Capture the cell that displays the provided text and extract its (x, y) central coordinate. 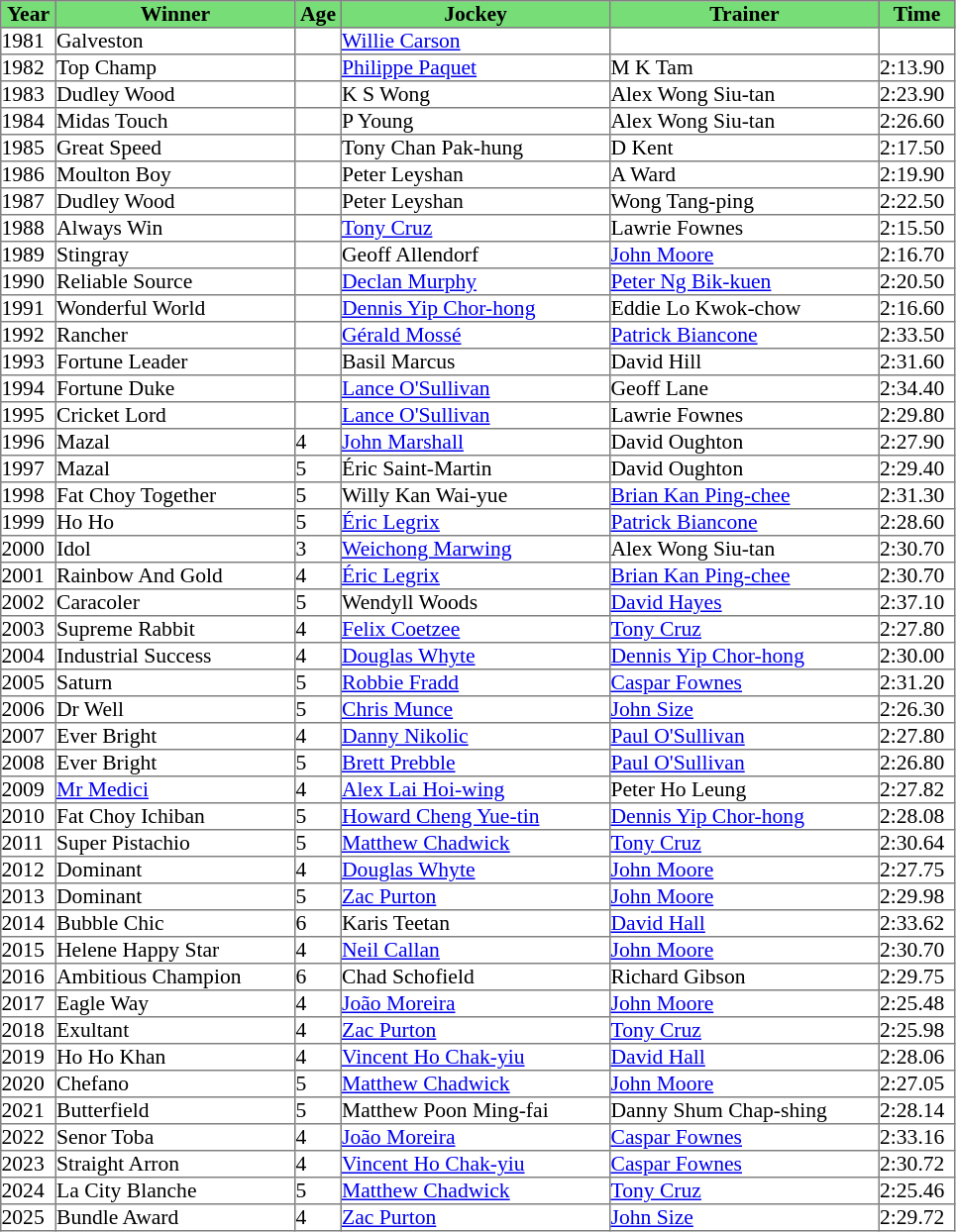
2022 (29, 1137)
Exultant (175, 1030)
Robbie Fradd (476, 683)
1991 (29, 309)
Danny Shum Chap-shing (745, 1111)
Fat Choy Together (175, 495)
John Marshall (476, 442)
1986 (29, 174)
2:31.30 (916, 495)
Midas Touch (175, 121)
M K Tam (745, 67)
Peter Ng Bik-kuen (745, 281)
Chefano (175, 1083)
Winner (175, 14)
2:28.08 (916, 816)
2:22.50 (916, 202)
Matthew Poon Ming-fai (476, 1111)
2023 (29, 1165)
Karis Teetan (476, 923)
2:25.46 (916, 1190)
1985 (29, 149)
David Hill (745, 362)
2:16.70 (916, 256)
1995 (29, 416)
Wong Tang-ping (745, 202)
Helene Happy Star (175, 951)
2004 (29, 656)
1997 (29, 469)
Felix Coetzee (476, 630)
2:34.40 (916, 388)
K S Wong (476, 95)
Always Win (175, 228)
Eddie Lo Kwok-chow (745, 309)
1994 (29, 388)
2008 (29, 763)
2007 (29, 737)
Dr Well (175, 709)
Senor Toba (175, 1137)
2:27.90 (916, 442)
Moulton Boy (175, 174)
2:26.30 (916, 709)
2006 (29, 709)
Rancher (175, 335)
2000 (29, 549)
2:31.60 (916, 362)
2:27.75 (916, 870)
2018 (29, 1030)
2:29.72 (916, 1218)
Caracoler (175, 602)
Danny Nikolic (476, 737)
Great Speed (175, 149)
1990 (29, 281)
Rainbow And Gold (175, 576)
Fat Choy Ichiban (175, 816)
Stingray (175, 256)
Top Champ (175, 67)
2014 (29, 923)
Galveston (175, 42)
Chad Schofield (476, 976)
Geoff Allendorf (476, 256)
2:31.20 (916, 683)
2025 (29, 1218)
2:33.16 (916, 1137)
2016 (29, 976)
Brett Prebble (476, 763)
1981 (29, 42)
Trainer (745, 14)
2:27.82 (916, 790)
Ho Ho Khan (175, 1058)
2009 (29, 790)
2024 (29, 1190)
1993 (29, 362)
1992 (29, 335)
2002 (29, 602)
2021 (29, 1111)
2:17.50 (916, 149)
Bundle Award (175, 1218)
2:37.10 (916, 602)
Philippe Paquet (476, 67)
1996 (29, 442)
Super Pistachio (175, 844)
Éric Saint-Martin (476, 469)
2:30.64 (916, 844)
Richard Gibson (745, 976)
2:30.72 (916, 1165)
Jockey (476, 14)
Alex Lai Hoi-wing (476, 790)
2010 (29, 816)
Fortune Leader (175, 362)
Weichong Marwing (476, 549)
Year (29, 14)
Eagle Way (175, 1004)
2:26.60 (916, 121)
Peter Ho Leung (745, 790)
Ho Ho (175, 523)
A Ward (745, 174)
2:15.50 (916, 228)
Butterfield (175, 1111)
Supreme Rabbit (175, 630)
2:28.06 (916, 1058)
2:28.60 (916, 523)
2015 (29, 951)
2:28.14 (916, 1111)
Age (318, 14)
Willie Carson (476, 42)
2005 (29, 683)
2:20.50 (916, 281)
Bubble Chic (175, 923)
Willy Kan Wai-yue (476, 495)
2011 (29, 844)
Cricket Lord (175, 416)
Reliable Source (175, 281)
2:16.60 (916, 309)
1983 (29, 95)
2:13.90 (916, 67)
2:26.80 (916, 763)
Geoff Lane (745, 388)
2001 (29, 576)
Declan Murphy (476, 281)
2:29.75 (916, 976)
Mr Medici (175, 790)
2:29.98 (916, 897)
Industrial Success (175, 656)
1998 (29, 495)
Basil Marcus (476, 362)
Tony Chan Pak-hung (476, 149)
2003 (29, 630)
1989 (29, 256)
2:27.05 (916, 1083)
Howard Cheng Yue-tin (476, 816)
1984 (29, 121)
2017 (29, 1004)
Straight Arron (175, 1165)
2012 (29, 870)
David Hayes (745, 602)
2013 (29, 897)
2:33.62 (916, 923)
Chris Munce (476, 709)
1982 (29, 67)
Wendyll Woods (476, 602)
La City Blanche (175, 1190)
2:29.80 (916, 416)
Idol (175, 549)
2:29.40 (916, 469)
2019 (29, 1058)
P Young (476, 121)
Neil Callan (476, 951)
3 (318, 549)
2:33.50 (916, 335)
2:25.48 (916, 1004)
2:30.00 (916, 656)
Time (916, 14)
2:23.90 (916, 95)
D Kent (745, 149)
Fortune Duke (175, 388)
2:19.90 (916, 174)
2020 (29, 1083)
Gérald Mossé (476, 335)
2:25.98 (916, 1030)
1987 (29, 202)
Wonderful World (175, 309)
1988 (29, 228)
Saturn (175, 683)
Ambitious Champion (175, 976)
1999 (29, 523)
